Return the (x, y) coordinate for the center point of the cell that contains the specified text.  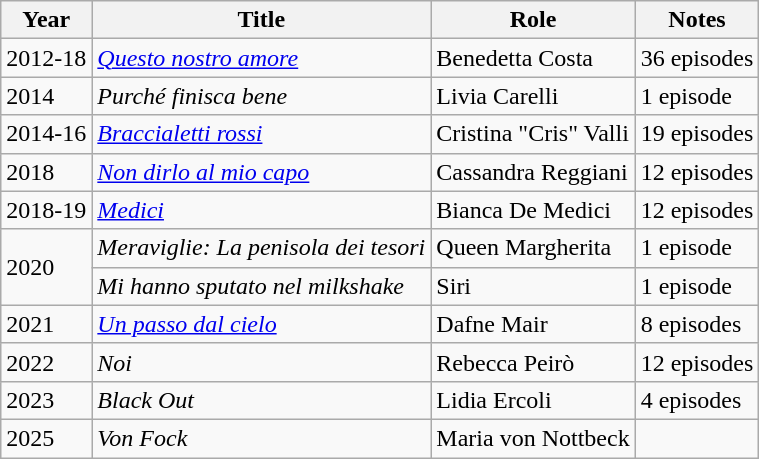
Benedetta Costa (533, 58)
4 episodes (697, 400)
Lidia Ercoli (533, 400)
Braccialetti rossi (262, 134)
Cassandra Reggiani (533, 172)
Rebecca Peirò (533, 362)
2021 (46, 324)
Un passo dal cielo (262, 324)
8 episodes (697, 324)
2018-19 (46, 210)
2022 (46, 362)
Bianca De Medici (533, 210)
2018 (46, 172)
2012-18 (46, 58)
Notes (697, 20)
2023 (46, 400)
2014 (46, 96)
Meraviglie: La penisola dei tesori (262, 248)
2014-16 (46, 134)
Non dirlo al mio capo (262, 172)
Von Fock (262, 438)
Black Out (262, 400)
2020 (46, 267)
Mi hanno sputato nel milkshake (262, 286)
Livia Carelli (533, 96)
2025 (46, 438)
Purché finisca bene (262, 96)
Medici (262, 210)
Role (533, 20)
Year (46, 20)
Cristina "Cris" Valli (533, 134)
Noi (262, 362)
Maria von Nottbeck (533, 438)
Title (262, 20)
36 episodes (697, 58)
Questo nostro amore (262, 58)
Dafne Mair (533, 324)
Queen Margherita (533, 248)
19 episodes (697, 134)
Siri (533, 286)
